Return (x, y) of the center of cell containing provided text 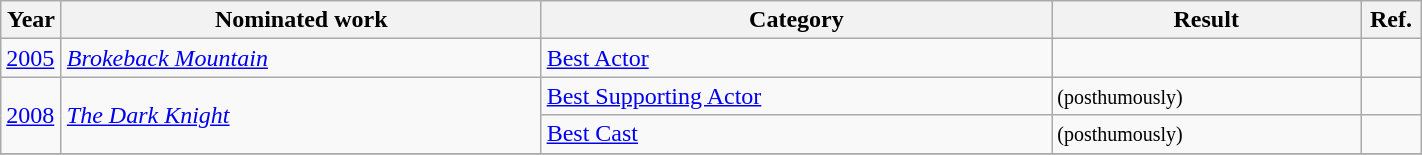
2005 (32, 58)
The Dark Knight (301, 115)
2008 (32, 115)
Result (1206, 20)
Ref. (1392, 20)
Year (32, 20)
Category (796, 20)
Best Supporting Actor (796, 96)
Best Cast (796, 134)
Nominated work (301, 20)
Best Actor (796, 58)
Brokeback Mountain (301, 58)
